Extract the [x, y] coordinate from the center of the cell holding the provided text.  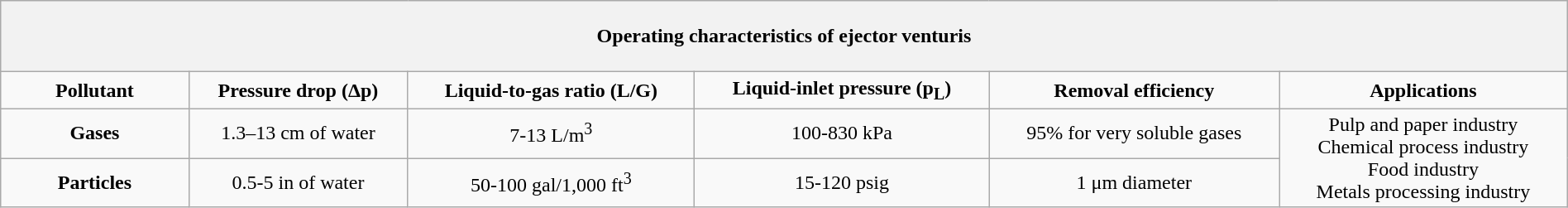
Pollutant [94, 90]
Pressure drop (Δp) [298, 90]
Removal efficiency [1134, 90]
0.5-5 in of water [298, 183]
7-13 L/m3 [551, 133]
Applications [1422, 90]
50-100 gal/1,000 ft3 [551, 183]
Liquid-to-gas ratio (L/G) [551, 90]
1.3–13 cm of water [298, 133]
Gases [94, 133]
Liquid-inlet pressure (pL) [842, 90]
15-120 psig [842, 183]
Pulp and paper industryChemical process industryFood industryMetals processing industry [1422, 157]
95% for very soluble gases [1134, 133]
100-830 kPa [842, 133]
Operating characteristics of ejector venturis [784, 36]
1 μm diameter [1134, 183]
Particles [94, 183]
